For the text-containing cell, return its midpoint in [X, Y] coordinate format. 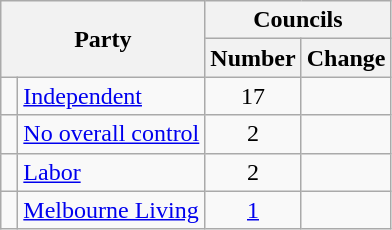
Change [346, 58]
1 [253, 210]
Labor [112, 172]
17 [253, 96]
Melbourne Living [112, 210]
Party [103, 39]
Councils [298, 20]
No overall control [112, 134]
Independent [112, 96]
Number [253, 58]
